Provide the (X, Y) coordinate of the cell's center where the given text is located.  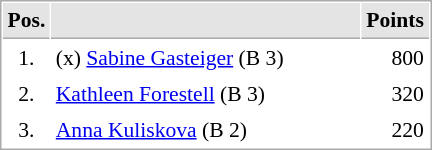
Pos. (26, 21)
(x) Sabine Gasteiger (B 3) (206, 57)
Points (396, 21)
800 (396, 57)
220 (396, 129)
320 (396, 93)
Kathleen Forestell (B 3) (206, 93)
Anna Kuliskova (B 2) (206, 129)
3. (26, 129)
2. (26, 93)
1. (26, 57)
